Scan for the cell matching the given text and deliver its [x, y] coordinate at center. 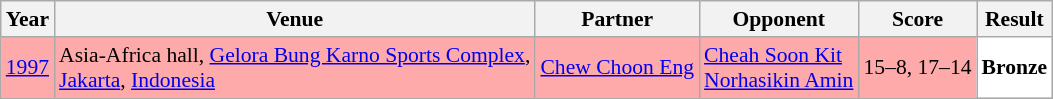
Chew Choon Eng [617, 68]
Year [28, 19]
Cheah Soon Kit Norhasikin Amin [778, 68]
15–8, 17–14 [917, 68]
Score [917, 19]
Asia-Africa hall, Gelora Bung Karno Sports Complex,Jakarta, Indonesia [294, 68]
Partner [617, 19]
1997 [28, 68]
Venue [294, 19]
Result [1015, 19]
Opponent [778, 19]
Bronze [1015, 68]
